Provide the [X, Y] coordinate of the cell's center where the given text is located.  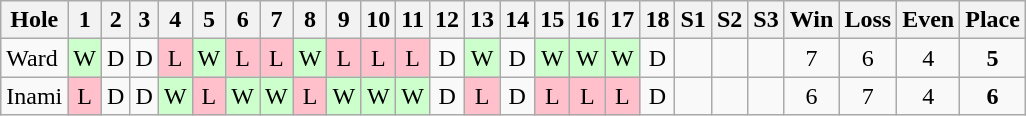
S1 [693, 20]
14 [518, 20]
S3 [766, 20]
Loss [868, 20]
9 [344, 20]
Win [812, 20]
15 [552, 20]
Place [993, 20]
16 [588, 20]
10 [378, 20]
3 [144, 20]
Hole [34, 20]
S2 [729, 20]
2 [116, 20]
18 [658, 20]
13 [482, 20]
17 [622, 20]
Even [928, 20]
Ward [34, 58]
12 [448, 20]
1 [85, 20]
11 [413, 20]
Inami [34, 96]
8 [310, 20]
